Extract the [x, y] coordinate from the center of the cell holding the provided text.  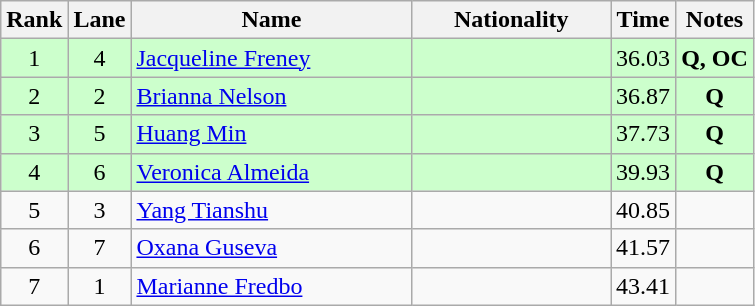
Notes [715, 20]
39.93 [644, 172]
Huang Min [272, 134]
41.57 [644, 248]
Rank [34, 20]
Name [272, 20]
36.87 [644, 96]
Veronica Almeida [272, 172]
Q, OC [715, 58]
Nationality [512, 20]
43.41 [644, 286]
Jacqueline Freney [272, 58]
Brianna Nelson [272, 96]
Lane [100, 20]
37.73 [644, 134]
40.85 [644, 210]
Yang Tianshu [272, 210]
Marianne Fredbo [272, 286]
Time [644, 20]
36.03 [644, 58]
Oxana Guseva [272, 248]
